For the text-containing cell, return its midpoint in [x, y] coordinate format. 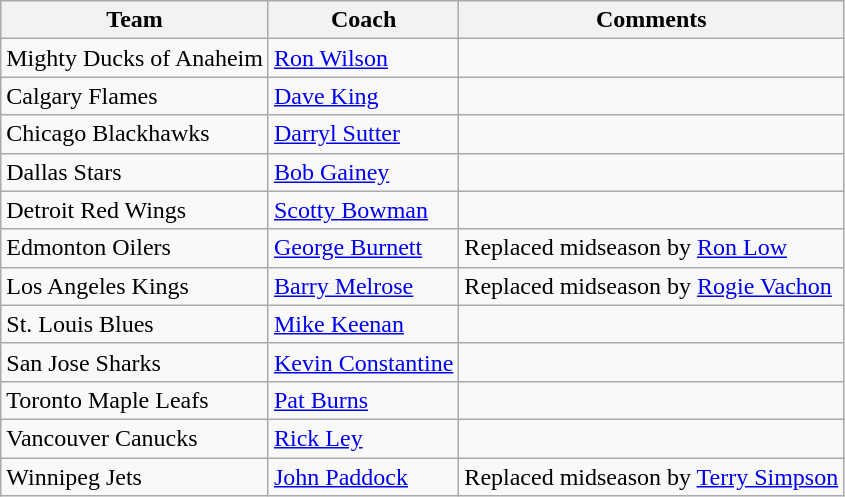
Rick Ley [363, 438]
Barry Melrose [363, 286]
Chicago Blackhawks [135, 134]
Mike Keenan [363, 324]
Los Angeles Kings [135, 286]
Replaced midseason by Terry Simpson [652, 477]
Detroit Red Wings [135, 210]
Scotty Bowman [363, 210]
Toronto Maple Leafs [135, 400]
Replaced midseason by Ron Low [652, 248]
Comments [652, 20]
John Paddock [363, 477]
George Burnett [363, 248]
Edmonton Oilers [135, 248]
Winnipeg Jets [135, 477]
Dave King [363, 96]
Pat Burns [363, 400]
Ron Wilson [363, 58]
St. Louis Blues [135, 324]
Vancouver Canucks [135, 438]
Darryl Sutter [363, 134]
Replaced midseason by Rogie Vachon [652, 286]
Dallas Stars [135, 172]
Mighty Ducks of Anaheim [135, 58]
Team [135, 20]
San Jose Sharks [135, 362]
Calgary Flames [135, 96]
Kevin Constantine [363, 362]
Bob Gainey [363, 172]
Coach [363, 20]
